From the cell containing the given text, extract its center point as [x, y] coordinate. 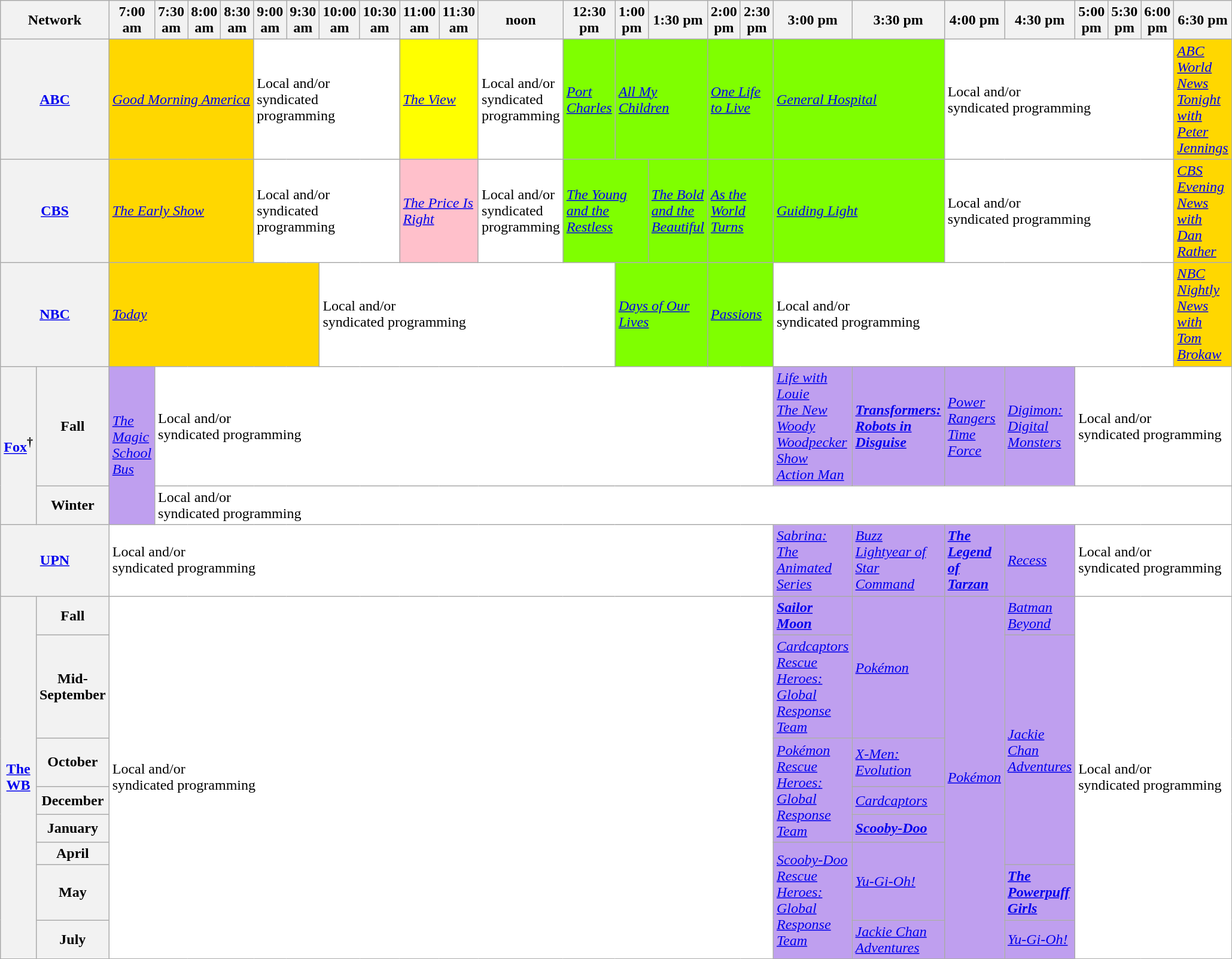
Cardcaptors [898, 800]
X-Men: Evolution [898, 762]
The Bold and the Beautiful [677, 211]
July [72, 939]
2:30 pm [756, 20]
May [72, 892]
12:30 pm [589, 20]
7:00 am [132, 20]
Winter [72, 505]
Cardcaptors Rescue Heroes: Global Response Team [813, 687]
3:00 pm [813, 20]
One Life to Live [740, 99]
Batman Beyond [1040, 615]
7:30 am [171, 20]
Transformers: Robots in Disguise [898, 426]
Pokémon Rescue Heroes: Global Response Team [813, 790]
Digimon: Digital Monsters [1040, 426]
1:00 pm [632, 20]
6:00 pm [1157, 20]
As the World Turns [740, 211]
The Price Is Right [439, 211]
8:00 am [205, 20]
Scooby-Doo Rescue Heroes: Global Response Team [813, 900]
Network [55, 20]
11:30 am [459, 20]
10:30 am [379, 20]
noon [521, 20]
Passions [740, 315]
UPN [55, 560]
NBC [55, 315]
Recess [1040, 560]
5:30 pm [1125, 20]
4:00 pm [974, 20]
ABC World News Tonight with Peter Jennings [1203, 99]
Sabrina: The Animated Series [813, 560]
January [72, 828]
Power Rangers Time Force [974, 426]
The Young and the Restless [606, 211]
CBS [55, 211]
Mid-September [72, 687]
2:00 pm [724, 20]
The Early Show [181, 211]
Buzz Lightyear of Star Command [898, 560]
5:00 pm [1091, 20]
ABC [55, 99]
Days of Our Lives [661, 315]
1:30 pm [677, 20]
December [72, 800]
Port Charles [589, 99]
Fox† [19, 445]
General Hospital [859, 99]
Scooby-Doo [898, 828]
Sailor Moon [813, 615]
The View [439, 99]
9:30 am [303, 20]
NBC Nightly News with Tom Brokaw [1203, 315]
3:30 pm [898, 20]
Life with Louie The New Woody Woodpecker Show Action Man [813, 426]
Guiding Light [859, 211]
October [72, 762]
The Magic School Bus [132, 445]
9:00 am [270, 20]
The Legend of Tarzan [974, 560]
6:30 pm [1203, 20]
8:30 am [237, 20]
All My Children [661, 99]
April [72, 853]
4:30 pm [1040, 20]
The WB [19, 777]
Good Morning America [181, 99]
CBS Evening News with Dan Rather [1203, 211]
10:00 am [340, 20]
Today [214, 315]
11:00 am [419, 20]
The Powerpuff Girls [1040, 892]
